Return (x, y) of the center of cell containing provided text 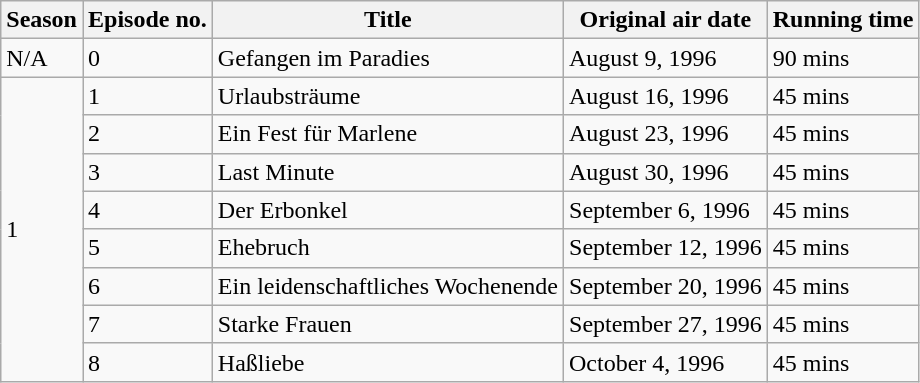
Gefangen im Paradies (388, 58)
Der Erbonkel (388, 210)
Season (42, 20)
August 9, 1996 (666, 58)
August 16, 1996 (666, 96)
5 (147, 248)
Ein Fest für Marlene (388, 134)
September 20, 1996 (666, 286)
4 (147, 210)
2 (147, 134)
Title (388, 20)
90 mins (843, 58)
0 (147, 58)
Starke Frauen (388, 324)
8 (147, 362)
October 4, 1996 (666, 362)
September 27, 1996 (666, 324)
7 (147, 324)
August 23, 1996 (666, 134)
6 (147, 286)
Urlaubsträume (388, 96)
Episode no. (147, 20)
Haßliebe (388, 362)
August 30, 1996 (666, 172)
Last Minute (388, 172)
Original air date (666, 20)
N/A (42, 58)
September 6, 1996 (666, 210)
Ehebruch (388, 248)
September 12, 1996 (666, 248)
Running time (843, 20)
3 (147, 172)
Ein leidenschaftliches Wochenende (388, 286)
